Capture the cell that displays the provided text and extract its [x, y] central coordinate. 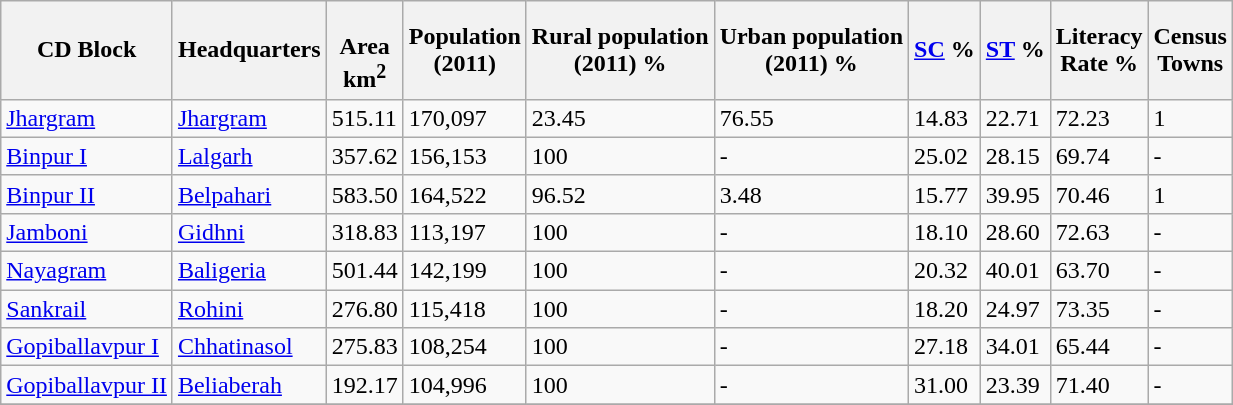
Population(2011) [464, 50]
Headquarters [249, 50]
Areakm2 [364, 50]
Belpahari [249, 194]
SC % [945, 50]
CensusTowns [1190, 50]
76.55 [811, 118]
113,197 [464, 232]
CD Block [87, 50]
27.18 [945, 347]
28.15 [1015, 156]
15.77 [945, 194]
515.11 [364, 118]
Nayagram [87, 271]
71.40 [1099, 385]
34.01 [1015, 347]
142,199 [464, 271]
96.52 [620, 194]
18.20 [945, 309]
Beliaberah [249, 385]
192.17 [364, 385]
24.97 [1015, 309]
18.10 [945, 232]
Binpur I [87, 156]
Literacy Rate % [1099, 50]
69.74 [1099, 156]
72.23 [1099, 118]
Gopiballavpur I [87, 347]
156,153 [464, 156]
164,522 [464, 194]
28.60 [1015, 232]
501.44 [364, 271]
23.45 [620, 118]
39.95 [1015, 194]
3.48 [811, 194]
Urban population(2011) % [811, 50]
14.83 [945, 118]
276.80 [364, 309]
ST % [1015, 50]
318.83 [364, 232]
Jamboni [87, 232]
23.39 [1015, 385]
22.71 [1015, 118]
Lalgarh [249, 156]
Sankrail [87, 309]
25.02 [945, 156]
73.35 [1099, 309]
170,097 [464, 118]
40.01 [1015, 271]
Gidhni [249, 232]
Rohini [249, 309]
Rural population(2011) % [620, 50]
108,254 [464, 347]
Gopiballavpur II [87, 385]
65.44 [1099, 347]
104,996 [464, 385]
70.46 [1099, 194]
72.63 [1099, 232]
583.50 [364, 194]
Baligeria [249, 271]
Chhatinasol [249, 347]
63.70 [1099, 271]
357.62 [364, 156]
31.00 [945, 385]
Binpur II [87, 194]
115,418 [464, 309]
20.32 [945, 271]
275.83 [364, 347]
